From the cell containing the given text, extract its center point as [X, Y] coordinate. 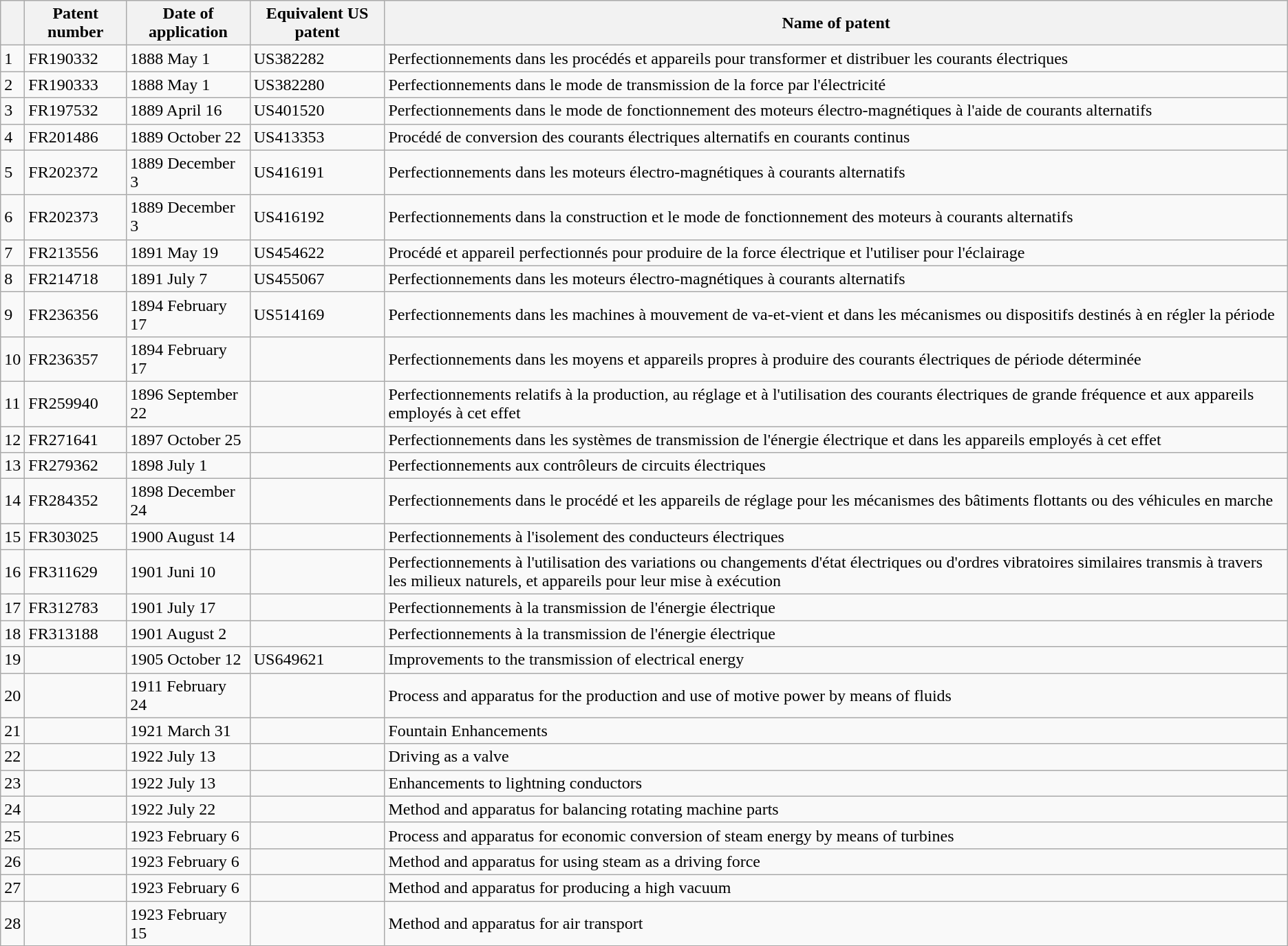
1889 April 16 [189, 111]
10 [12, 359]
US455067 [317, 279]
US416192 [317, 217]
FR312783 [76, 608]
Perfectionnements dans la construction et le mode de fonctionnement des moteurs à courants alternatifs [836, 217]
Perfectionnements dans le mode de fonctionnement des moteurs électro-magnétiques à l'aide de courants alternatifs [836, 111]
FR303025 [76, 537]
FR271641 [76, 440]
6 [12, 217]
26 [12, 861]
1891 July 7 [189, 279]
1901 Juni 10 [189, 572]
17 [12, 608]
1891 May 19 [189, 252]
1 [12, 58]
FR311629 [76, 572]
FR279362 [76, 466]
FR313188 [76, 634]
1923 February 15 [189, 923]
1901 July 17 [189, 608]
FR284352 [76, 501]
Enhancements to lightning conductors [836, 783]
21 [12, 731]
16 [12, 572]
Method and apparatus for air transport [836, 923]
28 [12, 923]
Perfectionnements dans les procédés et appareils pour transformer et distribuer les courants électriques [836, 58]
Name of patent [836, 23]
FR201486 [76, 137]
3 [12, 111]
27 [12, 888]
Procédé de conversion des courants électriques alternatifs en courants continus [836, 137]
12 [12, 440]
FR236357 [76, 359]
Fountain Enhancements [836, 731]
Perfectionnements dans les systèmes de transmission de l'énergie électrique et dans les appareils employés à cet effet [836, 440]
24 [12, 809]
US401520 [317, 111]
1897 October 25 [189, 440]
11 [12, 403]
8 [12, 279]
1898 December 24 [189, 501]
9 [12, 314]
FR202372 [76, 172]
1896 September 22 [189, 403]
US382280 [317, 85]
22 [12, 757]
Improvements to the transmission of electrical energy [836, 660]
1898 July 1 [189, 466]
US413353 [317, 137]
FR202373 [76, 217]
FR190332 [76, 58]
FR259940 [76, 403]
Driving as a valve [836, 757]
FR214718 [76, 279]
1889 October 22 [189, 137]
Perfectionnements aux contrôleurs de circuits électriques [836, 466]
19 [12, 660]
US382282 [317, 58]
25 [12, 835]
1922 July 22 [189, 809]
Method and apparatus for using steam as a driving force [836, 861]
Date of application [189, 23]
23 [12, 783]
FR213556 [76, 252]
Perfectionnements dans le procédé et les appareils de réglage pour les mécanismes des bâtiments flottants ou des véhicules en marche [836, 501]
US454622 [317, 252]
FR236356 [76, 314]
FR197532 [76, 111]
Method and apparatus for producing a high vacuum [836, 888]
7 [12, 252]
13 [12, 466]
Perfectionnements dans les moyens et appareils propres à produire des courants électriques de période déterminée [836, 359]
1921 March 31 [189, 731]
1905 October 12 [189, 660]
Process and apparatus for the production and use of motive power by means of fluids [836, 695]
18 [12, 634]
FR190333 [76, 85]
US416191 [317, 172]
4 [12, 137]
2 [12, 85]
US649621 [317, 660]
Equivalent US patent [317, 23]
1911 February 24 [189, 695]
5 [12, 172]
Process and apparatus for economic conversion of steam energy by means of turbines [836, 835]
Patent number [76, 23]
1901 August 2 [189, 634]
Perfectionnements dans le mode de transmission de la force par l'électricité [836, 85]
1900 August 14 [189, 537]
15 [12, 537]
Perfectionnements dans les machines à mouvement de va-et-vient et dans les mécanismes ou dispositifs destinés à en régler la période [836, 314]
Procédé et appareil perfectionnés pour produire de la force électrique et l'utiliser pour l'éclairage [836, 252]
14 [12, 501]
Perfectionnements à l'isolement des conducteurs électriques [836, 537]
US514169 [317, 314]
20 [12, 695]
Method and apparatus for balancing rotating machine parts [836, 809]
